Return the [X, Y] coordinate for the center point of the cell that contains the specified text.  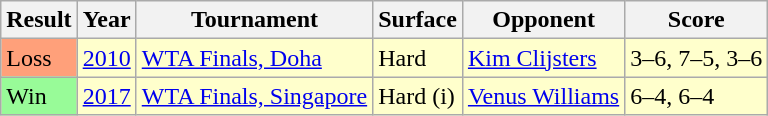
Venus Williams [543, 96]
Tournament [254, 20]
Loss [39, 58]
Kim Clijsters [543, 58]
Hard (i) [418, 96]
Opponent [543, 20]
Result [39, 20]
6–4, 6–4 [696, 96]
3–6, 7–5, 3–6 [696, 58]
2010 [106, 58]
Surface [418, 20]
WTA Finals, Singapore [254, 96]
Win [39, 96]
WTA Finals, Doha [254, 58]
Hard [418, 58]
Score [696, 20]
2017 [106, 96]
Year [106, 20]
